Return the (x, y) coordinate for the center point of the cell that contains the specified text.  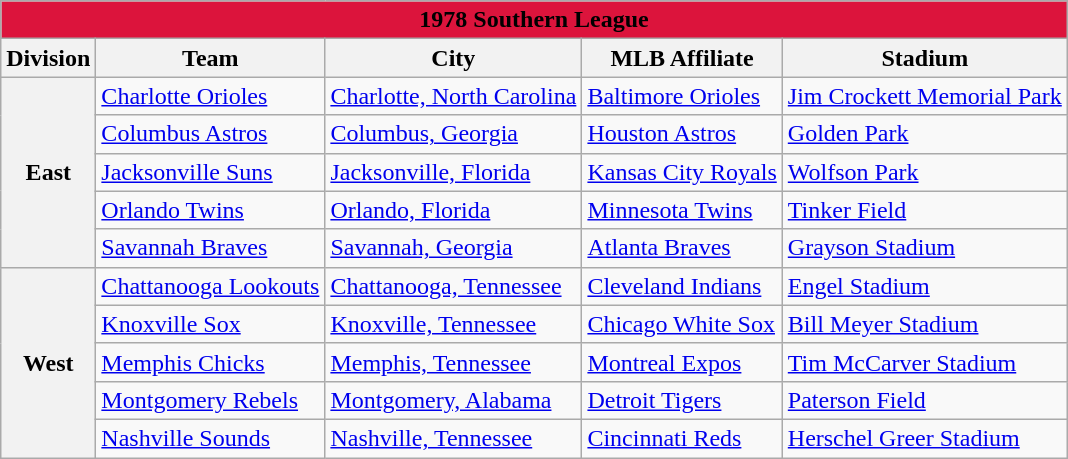
Jacksonville, Florida (454, 172)
Knoxville Sox (210, 324)
Golden Park (924, 134)
Nashville Sounds (210, 438)
Montgomery, Alabama (454, 400)
Kansas City Royals (682, 172)
Columbus, Georgia (454, 134)
Team (210, 58)
Cincinnati Reds (682, 438)
Paterson Field (924, 400)
Atlanta Braves (682, 248)
Chattanooga Lookouts (210, 286)
Jacksonville Suns (210, 172)
Memphis Chicks (210, 362)
Detroit Tigers (682, 400)
MLB Affiliate (682, 58)
Orlando, Florida (454, 210)
Tinker Field (924, 210)
Chicago White Sox (682, 324)
Division (48, 58)
Jim Crockett Memorial Park (924, 96)
Cleveland Indians (682, 286)
Charlotte, North Carolina (454, 96)
Savannah, Georgia (454, 248)
Tim McCarver Stadium (924, 362)
Montgomery Rebels (210, 400)
Wolfson Park (924, 172)
West (48, 362)
City (454, 58)
Bill Meyer Stadium (924, 324)
Columbus Astros (210, 134)
Orlando Twins (210, 210)
Memphis, Tennessee (454, 362)
1978 Southern League (534, 20)
Herschel Greer Stadium (924, 438)
Nashville, Tennessee (454, 438)
Grayson Stadium (924, 248)
Minnesota Twins (682, 210)
Chattanooga, Tennessee (454, 286)
East (48, 172)
Montreal Expos (682, 362)
Knoxville, Tennessee (454, 324)
Houston Astros (682, 134)
Baltimore Orioles (682, 96)
Stadium (924, 58)
Engel Stadium (924, 286)
Charlotte Orioles (210, 96)
Savannah Braves (210, 248)
